Return [X, Y] of the center of cell containing provided text 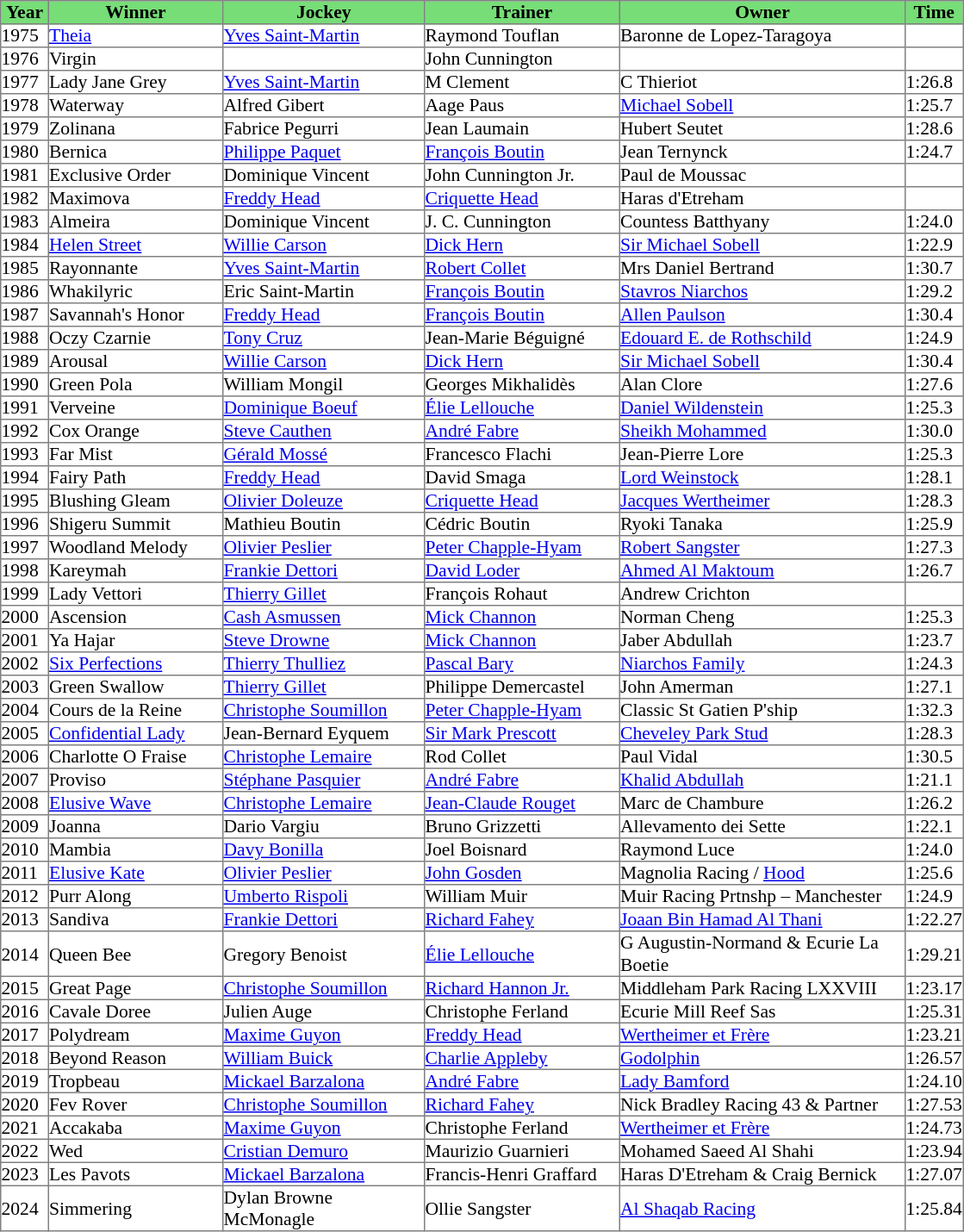
Dario Vargiu [324, 827]
2009 [25, 827]
Lady Bamford [762, 1080]
1980 [25, 152]
Woodland Melody [135, 548]
Shigeru Summit [135, 524]
Cash Asmussen [324, 617]
Zolinana [135, 129]
Nick Bradley Racing 43 & Partner [762, 1104]
Cristian Demuro [324, 1151]
Ryoki Tanaka [762, 524]
Ollie Sangster [522, 1208]
Haras d'Etreham [762, 198]
1991 [25, 408]
2004 [25, 710]
Tropbeau [135, 1080]
Al Shaqab Racing [762, 1208]
Raymond Touflan [522, 36]
Owner [762, 12]
Ecurie Mill Reef Sas [762, 1011]
François Rohaut [522, 594]
1993 [25, 455]
1:25.9 [934, 524]
John Gosden [522, 874]
Middleham Park Racing LXXVIII [762, 987]
Joel Boisnard [522, 849]
Haras D'Etreham & Craig Bernick [762, 1173]
1:28.6 [934, 129]
2017 [25, 1034]
Norman Cheng [762, 617]
G Augustin-Normand & Ecurie La Boetie [762, 954]
Arousal [135, 362]
Stavros Niarchos [762, 291]
Cox Orange [135, 431]
1985 [25, 269]
Verveine [135, 408]
Bernica [135, 152]
1:29.2 [934, 291]
Accakaba [135, 1127]
1:27.53 [934, 1104]
Davy Bonilla [324, 849]
1:28.1 [934, 477]
1997 [25, 548]
Julien Auge [324, 1011]
Michael Sobell [762, 105]
1977 [25, 83]
Fev Rover [135, 1104]
Umberto Rispoli [324, 896]
Richard Hannon Jr. [522, 987]
1987 [25, 315]
Lady Jane Grey [135, 83]
Cavale Doree [135, 1011]
Ahmed Al Maktoum [762, 570]
Paul de Moussac [762, 176]
2016 [25, 1011]
John Cunnington Jr. [522, 176]
Jockey [324, 12]
2019 [25, 1080]
Jean Ternynck [762, 152]
1:21.1 [934, 781]
Helen Street [135, 245]
1986 [25, 291]
C Thieriot [762, 83]
Robert Sangster [762, 548]
Blushing Gleam [135, 501]
Elusive Wave [135, 803]
J. C. Cunnington [522, 222]
Pascal Bary [522, 663]
Proviso [135, 781]
1976 [25, 59]
Confidential Lady [135, 734]
Countess Batthyany [762, 222]
Cheveley Park Stud [762, 734]
1983 [25, 222]
2002 [25, 663]
Almeira [135, 222]
1984 [25, 245]
Simmering [135, 1208]
Alfred Gibert [324, 105]
Jacques Wertheimer [762, 501]
M Clement [522, 83]
Classic St Gatien P'ship [762, 710]
2000 [25, 617]
Polydream [135, 1034]
Mambia [135, 849]
Purr Along [135, 896]
Alan Clore [762, 384]
Year [25, 12]
Joanna [135, 827]
Dylan Browne McMonagle [324, 1208]
Gérald Mossé [324, 455]
Robert Collet [522, 269]
1:23.21 [934, 1034]
Tony Cruz [324, 338]
Lord Weinstock [762, 477]
Bruno Grizzetti [522, 827]
Mathieu Boutin [324, 524]
1998 [25, 570]
Raymond Luce [762, 849]
Elusive Kate [135, 874]
Marc de Chambure [762, 803]
Jean-Marie Béguigné [522, 338]
1988 [25, 338]
2024 [25, 1208]
1978 [25, 105]
1:25.7 [934, 105]
Waterway [135, 105]
Whakilyric [135, 291]
Steve Drowne [324, 641]
2011 [25, 874]
Kareymah [135, 570]
William Muir [522, 896]
Green Pola [135, 384]
1:23.7 [934, 641]
Wed [135, 1151]
Stéphane Pasquier [324, 781]
2007 [25, 781]
1:25.6 [934, 874]
1:27.1 [934, 688]
Sandiva [135, 920]
Allen Paulson [762, 315]
1:22.1 [934, 827]
1994 [25, 477]
Hubert Seutet [762, 129]
1:26.57 [934, 1058]
1992 [25, 431]
Dominique Boeuf [324, 408]
1975 [25, 36]
Queen Bee [135, 954]
Jaber Abdullah [762, 641]
Green Swallow [135, 688]
2018 [25, 1058]
Time [934, 12]
1:27.07 [934, 1173]
Andrew Crichton [762, 594]
Baronne de Lopez-Taragoya [762, 36]
Aage Paus [522, 105]
Jean-Bernard Eyquem [324, 734]
David Smaga [522, 477]
2014 [25, 954]
Magnolia Racing / Hood [762, 874]
David Loder [522, 570]
Paul Vidal [762, 756]
2008 [25, 803]
1:23.17 [934, 987]
Maurizio Guarnieri [522, 1151]
1:23.94 [934, 1151]
Cours de la Reine [135, 710]
Gregory Benoist [324, 954]
William Buick [324, 1058]
Allevamento dei Sette [762, 827]
2010 [25, 849]
Eric Saint-Martin [324, 291]
1:26.2 [934, 803]
1:24.7 [934, 152]
1:24.3 [934, 663]
Charlotte O Fraise [135, 756]
Fabrice Pegurri [324, 129]
Cédric Boutin [522, 524]
Daniel Wildenstein [762, 408]
Oczy Czarnie [135, 338]
Maximova [135, 198]
1:24.10 [934, 1080]
2005 [25, 734]
John Amerman [762, 688]
Sir Mark Prescott [522, 734]
Sheikh Mohammed [762, 431]
1:25.84 [934, 1208]
William Mongil [324, 384]
1982 [25, 198]
Mrs Daniel Bertrand [762, 269]
Jean-Claude Rouget [522, 803]
Georges Mikhalidès [522, 384]
Theia [135, 36]
Charlie Appleby [522, 1058]
Far Mist [135, 455]
Edouard E. de Rothschild [762, 338]
Jean-Pierre Lore [762, 455]
Fairy Path [135, 477]
2013 [25, 920]
Philippe Paquet [324, 152]
Virgin [135, 59]
Joaan Bin Hamad Al Thani [762, 920]
1996 [25, 524]
Francesco Flachi [522, 455]
2022 [25, 1151]
Thierry Thulliez [324, 663]
1:22.9 [934, 245]
Olivier Doleuze [324, 501]
Exclusive Order [135, 176]
1:22.27 [934, 920]
Rod Collet [522, 756]
Steve Cauthen [324, 431]
Rayonnante [135, 269]
1:29.21 [934, 954]
1990 [25, 384]
1995 [25, 501]
1:26.8 [934, 83]
2012 [25, 896]
2020 [25, 1104]
1979 [25, 129]
1981 [25, 176]
Beyond Reason [135, 1058]
Savannah's Honor [135, 315]
Mohamed Saeed Al Shahi [762, 1151]
1989 [25, 362]
1:30.7 [934, 269]
John Cunnington [522, 59]
1:30.5 [934, 756]
Lady Vettori [135, 594]
Philippe Demercastel [522, 688]
2001 [25, 641]
Winner [135, 12]
1:27.3 [934, 548]
1:24.73 [934, 1127]
Jean Laumain [522, 129]
1:30.0 [934, 431]
2021 [25, 1127]
Ya Hajar [135, 641]
Khalid Abdullah [762, 781]
2003 [25, 688]
Les Pavots [135, 1173]
2006 [25, 756]
Ascension [135, 617]
Niarchos Family [762, 663]
Francis-Henri Graffard [522, 1173]
Trainer [522, 12]
1:25.31 [934, 1011]
1:32.3 [934, 710]
1:26.7 [934, 570]
2015 [25, 987]
Godolphin [762, 1058]
1999 [25, 594]
Six Perfections [135, 663]
Great Page [135, 987]
Muir Racing Prtnshp – Manchester [762, 896]
2023 [25, 1173]
1:27.6 [934, 384]
